Extract the (X, Y) coordinate from the center of the cell holding the provided text.  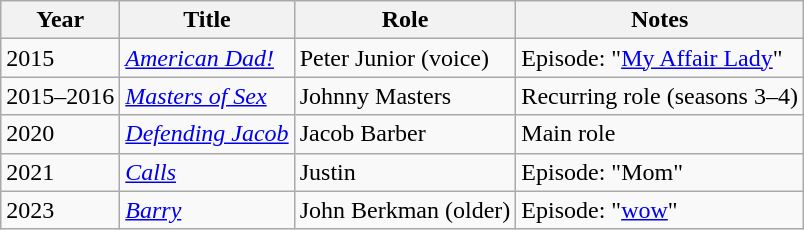
Episode: "wow" (660, 210)
Calls (207, 172)
Johnny Masters (405, 96)
Defending Jacob (207, 134)
Justin (405, 172)
Episode: "My Affair Lady" (660, 58)
Masters of Sex (207, 96)
Barry (207, 210)
Year (60, 20)
Recurring role (seasons 3–4) (660, 96)
2023 (60, 210)
American Dad! (207, 58)
Episode: "Mom" (660, 172)
2020 (60, 134)
Role (405, 20)
Title (207, 20)
2015–2016 (60, 96)
Notes (660, 20)
John Berkman (older) (405, 210)
Main role (660, 134)
Peter Junior (voice) (405, 58)
2021 (60, 172)
2015 (60, 58)
Jacob Barber (405, 134)
